Find where the given text appears and provide that cell's center as [x, y] coordinate. 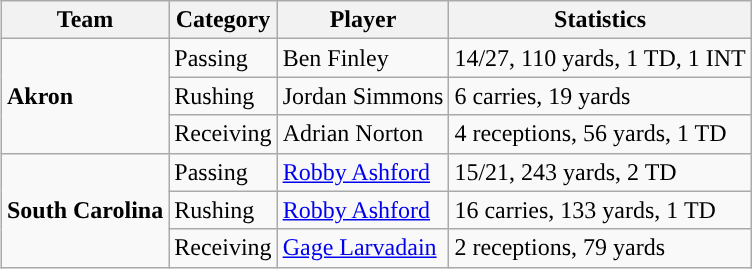
South Carolina [84, 210]
Jordan Simmons [363, 96]
Category [223, 20]
Ben Finley [363, 58]
6 carries, 19 yards [600, 96]
14/27, 110 yards, 1 TD, 1 INT [600, 58]
15/21, 243 yards, 2 TD [600, 172]
Statistics [600, 20]
Adrian Norton [363, 134]
Akron [84, 96]
Team [84, 20]
4 receptions, 56 yards, 1 TD [600, 134]
Gage Larvadain [363, 248]
2 receptions, 79 yards [600, 248]
16 carries, 133 yards, 1 TD [600, 210]
Player [363, 20]
